Extract the (x, y) coordinate from the center of the cell holding the provided text.  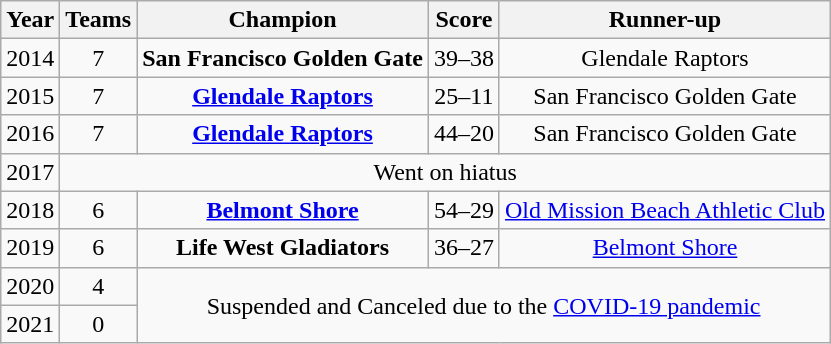
2020 (30, 286)
Year (30, 20)
0 (98, 324)
2018 (30, 210)
Teams (98, 20)
Runner-up (664, 20)
2014 (30, 58)
Life West Gladiators (283, 248)
Champion (283, 20)
Suspended and Canceled due to the COVID-19 pandemic (484, 305)
2015 (30, 96)
Old Mission Beach Athletic Club (664, 210)
54–29 (464, 210)
2016 (30, 134)
Score (464, 20)
Went on hiatus (446, 172)
36–27 (464, 248)
2017 (30, 172)
25–11 (464, 96)
2021 (30, 324)
2019 (30, 248)
44–20 (464, 134)
39–38 (464, 58)
4 (98, 286)
